Scan for the cell matching the given text and deliver its [x, y] coordinate at center. 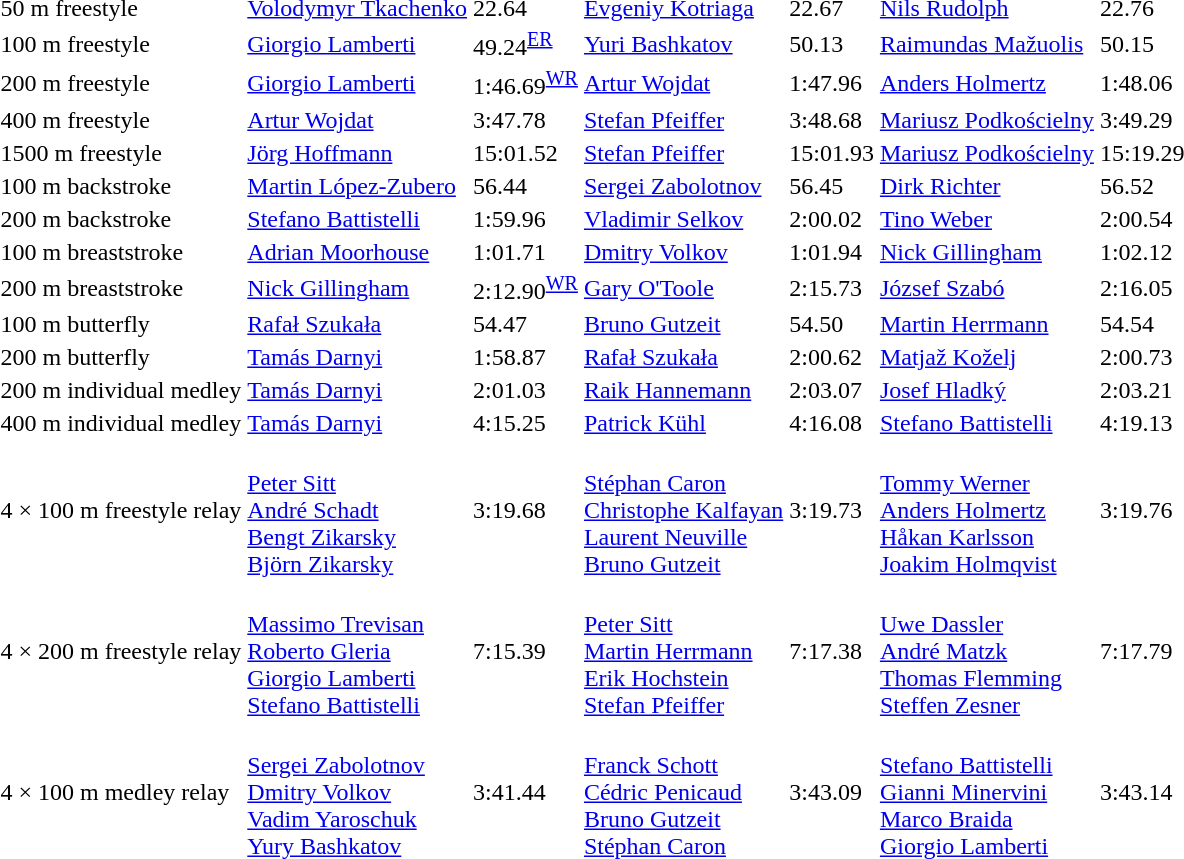
3:19.73 [832, 510]
2:00.02 [832, 219]
54.47 [526, 324]
1:59.96 [526, 219]
15:01.93 [832, 153]
4:16.08 [832, 423]
2:00.62 [832, 357]
Gary O'Toole [683, 288]
Jörg Hoffmann [358, 153]
Raimundas Mažuolis [986, 44]
Peter SittMartin HerrmannErik HochsteinStefan Pfeiffer [683, 651]
3:19.68 [526, 510]
Patrick Kühl [683, 423]
Josef Hladký [986, 390]
Bruno Gutzeit [683, 324]
Sergei Zabolotnov [683, 186]
Martin López-Zubero [358, 186]
2:01.03 [526, 390]
2:03.07 [832, 390]
Dmitry Volkov [683, 252]
József Szabó [986, 288]
56.44 [526, 186]
4:15.25 [526, 423]
2:15.73 [832, 288]
Raik Hannemann [683, 390]
Adrian Moorhouse [358, 252]
50.13 [832, 44]
49.24ER [526, 44]
1:01.94 [832, 252]
Yuri Bashkatov [683, 44]
Stéphan CaronChristophe KalfayanLaurent NeuvilleBruno Gutzeit [683, 510]
Dirk Richter [986, 186]
2:12.90WR [526, 288]
Massimo TrevisanRoberto GleriaGiorgio LambertiStefano Battistelli [358, 651]
Tino Weber [986, 219]
7:15.39 [526, 651]
3:47.78 [526, 120]
1:01.71 [526, 252]
3:48.68 [832, 120]
Anders Holmertz [986, 83]
Tommy WernerAnders HolmertzHåkan KarlssonJoakim Holmqvist [986, 510]
54.50 [832, 324]
15:01.52 [526, 153]
7:17.38 [832, 651]
1:47.96 [832, 83]
56.45 [832, 186]
1:46.69WR [526, 83]
1:58.87 [526, 357]
Peter SittAndré SchadtBengt ZikarskyBjörn Zikarsky [358, 510]
Uwe DasslerAndré MatzkThomas FlemmingSteffen Zesner [986, 651]
Matjaž Koželj [986, 357]
Martin Herrmann [986, 324]
Vladimir Selkov [683, 219]
